Identify which cell holds the provided text, then report its [X, Y] central coordinate. 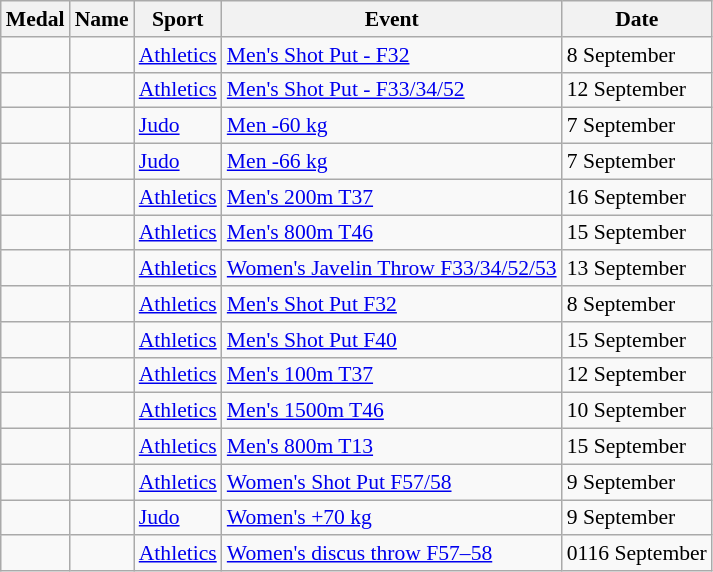
Men's 800m T46 [392, 233]
Men's 800m T13 [392, 447]
Men's 100m T37 [392, 375]
Medal [36, 19]
Men's 200m T37 [392, 197]
Men's Shot Put F40 [392, 340]
Women's +70 kg [392, 518]
Men -60 kg [392, 126]
Women's Javelin Throw F33/34/52/53 [392, 269]
Women's Shot Put F57/58 [392, 482]
Sport [178, 19]
Men -66 kg [392, 162]
13 September [637, 269]
Women's discus throw F57–58 [392, 554]
Men's Shot Put - F32 [392, 55]
10 September [637, 411]
Men's 1500m T46 [392, 411]
Date [637, 19]
Name [102, 19]
Men's Shot Put F32 [392, 304]
16 September [637, 197]
Men's Shot Put - F33/34/52 [392, 90]
0116 September [637, 554]
Event [392, 19]
